Determine the [X, Y] coordinate at the center of the cell enclosing the given text.  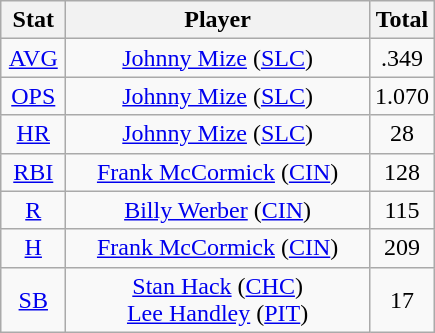
28 [402, 134]
SB [34, 300]
HR [34, 134]
Stan Hack (CHC)Lee Handley (PIT) [218, 300]
Total [402, 20]
Player [218, 20]
H [34, 248]
.349 [402, 58]
RBI [34, 172]
Stat [34, 20]
OPS [34, 96]
115 [402, 210]
Billy Werber (CIN) [218, 210]
1.070 [402, 96]
209 [402, 248]
AVG [34, 58]
128 [402, 172]
17 [402, 300]
R [34, 210]
